Output the [X, Y] coordinate of the center of the cell containing the given text.  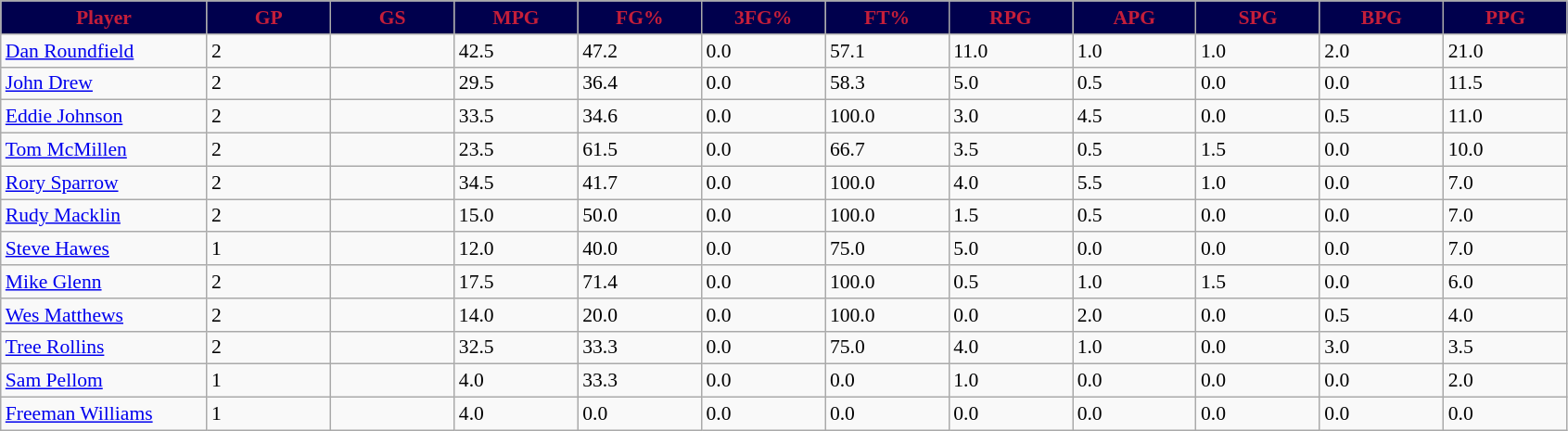
John Drew [104, 83]
Steve Hawes [104, 249]
41.7 [640, 183]
20.0 [640, 315]
23.5 [516, 150]
57.1 [886, 51]
34.5 [516, 183]
29.5 [516, 83]
Player [104, 18]
15.0 [516, 216]
66.7 [886, 150]
GP [269, 18]
50.0 [640, 216]
33.5 [516, 117]
PPG [1506, 18]
36.4 [640, 83]
34.6 [640, 117]
5.5 [1135, 183]
BPG [1382, 18]
Rory Sparrow [104, 183]
Rudy Macklin [104, 216]
12.0 [516, 249]
61.5 [640, 150]
4.5 [1135, 117]
APG [1135, 18]
47.2 [640, 51]
3FG% [762, 18]
Tom McMillen [104, 150]
FG% [640, 18]
42.5 [516, 51]
11.5 [1506, 83]
Sam Pellom [104, 381]
GS [391, 18]
17.5 [516, 282]
Eddie Johnson [104, 117]
21.0 [1506, 51]
Wes Matthews [104, 315]
40.0 [640, 249]
58.3 [886, 83]
MPG [516, 18]
Mike Glenn [104, 282]
71.4 [640, 282]
10.0 [1506, 150]
SPG [1257, 18]
Tree Rollins [104, 348]
RPG [1011, 18]
32.5 [516, 348]
Dan Roundfield [104, 51]
14.0 [516, 315]
Freeman Williams [104, 414]
FT% [886, 18]
6.0 [1506, 282]
